Find where the given text appears and provide that cell's center as [X, Y] coordinate. 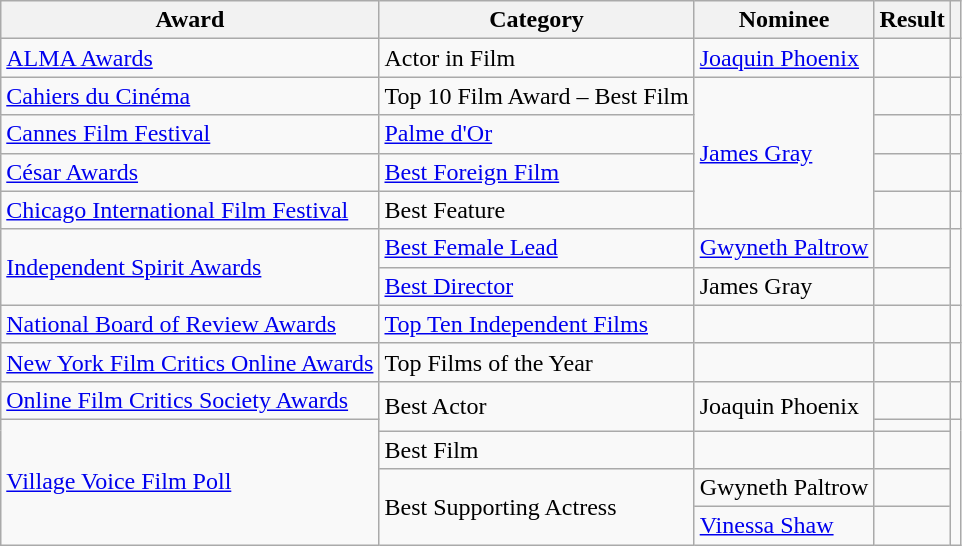
Top 10 Film Award – Best Film [536, 96]
Top Ten Independent Films [536, 324]
New York Film Critics Online Awards [190, 362]
Best Director [536, 286]
ALMA Awards [190, 58]
Cahiers du Cinéma [190, 96]
Best Film [536, 449]
Best Foreign Film [536, 172]
Best Supporting Actress [536, 507]
Result [912, 20]
Vinessa Shaw [784, 526]
Category [536, 20]
Best Feature [536, 210]
Nominee [784, 20]
Cannes Film Festival [190, 134]
Top Films of the Year [536, 362]
National Board of Review Awards [190, 324]
Village Voice Film Poll [190, 482]
Actor in Film [536, 58]
Best Actor [536, 406]
Online Film Critics Society Awards [190, 400]
Independent Spirit Awards [190, 267]
Palme d'Or [536, 134]
Chicago International Film Festival [190, 210]
Best Female Lead [536, 248]
Award [190, 20]
César Awards [190, 172]
